Output the (x, y) coordinate of the center of the cell containing the given text.  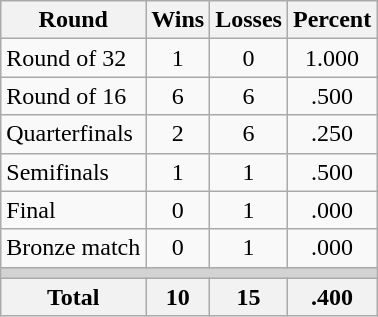
Losses (249, 20)
15 (249, 297)
.400 (332, 297)
Round of 16 (74, 96)
Bronze match (74, 248)
Semifinals (74, 172)
Total (74, 297)
Wins (178, 20)
Round (74, 20)
Percent (332, 20)
Round of 32 (74, 58)
Final (74, 210)
10 (178, 297)
1.000 (332, 58)
2 (178, 134)
.250 (332, 134)
Quarterfinals (74, 134)
